Identify which cell holds the provided text, then report its [x, y] central coordinate. 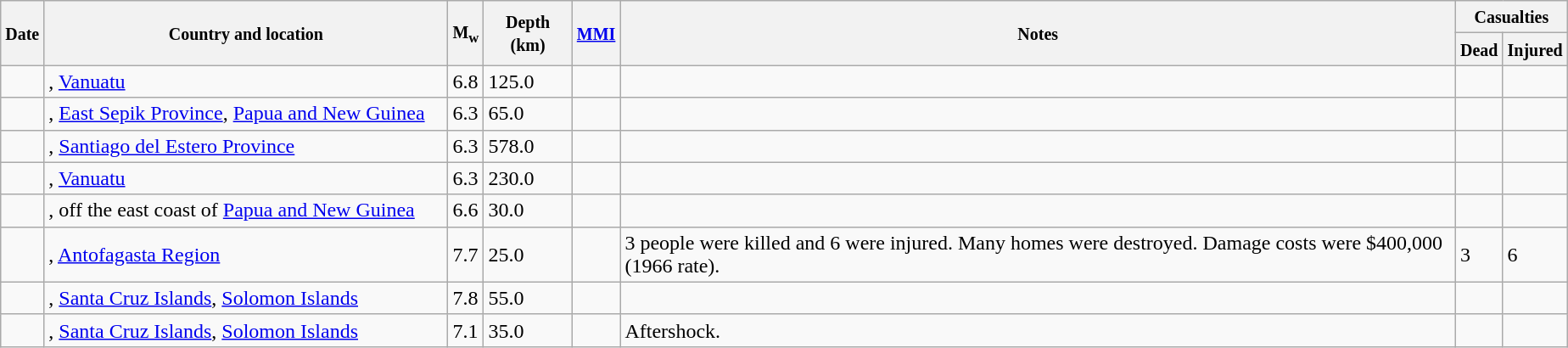
, Antofagasta Region [246, 255]
MMI [596, 33]
125.0 [528, 81]
, East Sepik Province, Papua and New Guinea [246, 114]
Aftershock. [1039, 330]
Notes [1039, 33]
Injured [1535, 49]
6.6 [466, 210]
, off the east coast of Papua and New Guinea [246, 210]
25.0 [528, 255]
30.0 [528, 210]
55.0 [528, 298]
Date [22, 33]
3 [1479, 255]
7.7 [466, 255]
Casualties [1511, 17]
, Santiago del Estero Province [246, 146]
578.0 [528, 146]
7.1 [466, 330]
Mw [466, 33]
7.8 [466, 298]
Dead [1479, 49]
3 people were killed and 6 were injured. Many homes were destroyed. Damage costs were $400,000 (1966 rate). [1039, 255]
6 [1535, 255]
Depth (km) [528, 33]
Country and location [246, 33]
65.0 [528, 114]
230.0 [528, 178]
6.8 [466, 81]
35.0 [528, 330]
